Return (X, Y) of the center of cell containing provided text 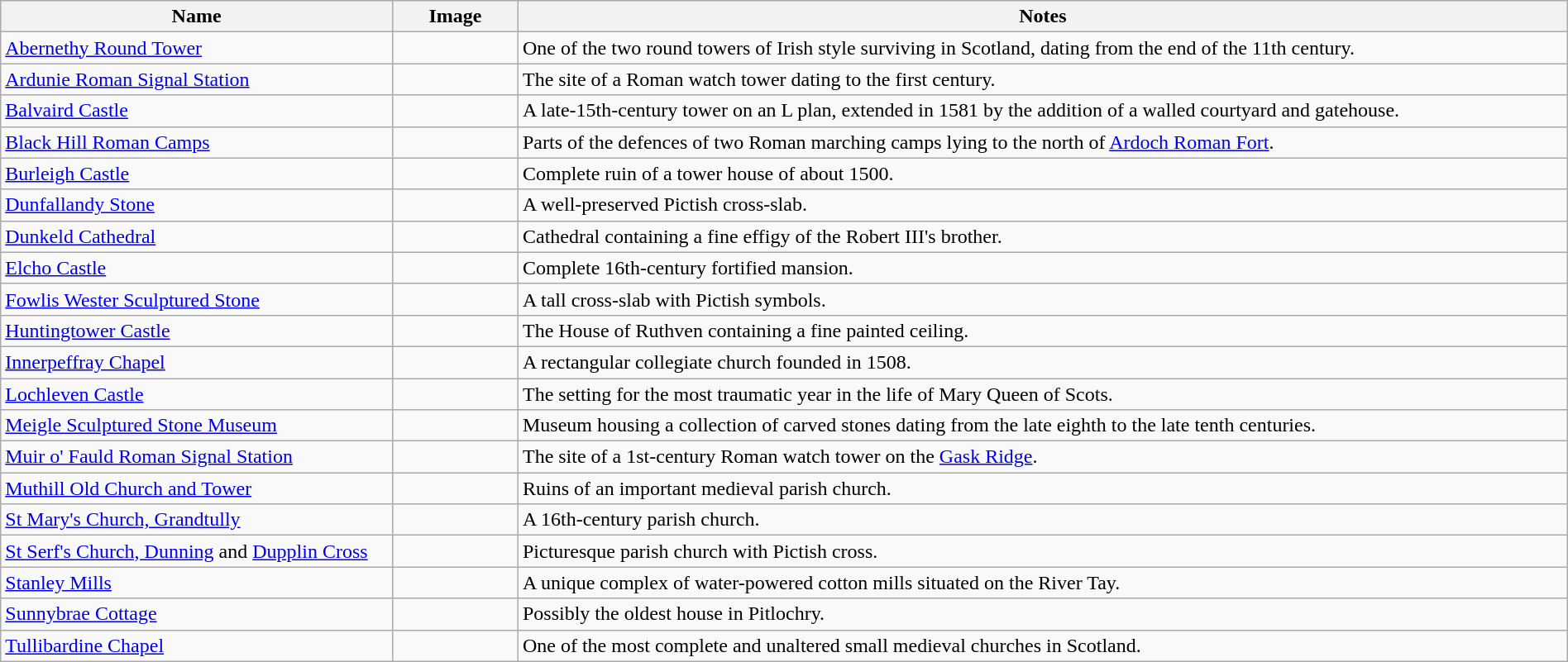
A late-15th-century tower on an L plan, extended in 1581 by the addition of a walled courtyard and gatehouse. (1042, 111)
Museum housing a collection of carved stones dating from the late eighth to the late tenth centuries. (1042, 426)
Balvaird Castle (197, 111)
Innerpeffray Chapel (197, 362)
A well-preserved Pictish cross-slab. (1042, 205)
Dunkeld Cathedral (197, 236)
Abernethy Round Tower (197, 48)
Elcho Castle (197, 268)
Dunfallandy Stone (197, 205)
Meigle Sculptured Stone Museum (197, 426)
The setting for the most traumatic year in the life of Mary Queen of Scots. (1042, 394)
The site of a Roman watch tower dating to the first century. (1042, 79)
St Serf's Church, Dunning and Dupplin Cross (197, 551)
A unique complex of water-powered cotton mills situated on the River Tay. (1042, 583)
Cathedral containing a fine effigy of the Robert III's brother. (1042, 236)
St Mary's Church, Grandtully (197, 520)
A 16th-century parish church. (1042, 520)
The House of Ruthven containing a fine painted ceiling. (1042, 331)
Muir o' Fauld Roman Signal Station (197, 457)
Tullibardine Chapel (197, 645)
Muthill Old Church and Tower (197, 488)
Picturesque parish church with Pictish cross. (1042, 551)
Fowlis Wester Sculptured Stone (197, 299)
Complete 16th-century fortified mansion. (1042, 268)
Huntingtower Castle (197, 331)
A rectangular collegiate church founded in 1508. (1042, 362)
Stanley Mills (197, 583)
Image (455, 17)
Possibly the oldest house in Pitlochry. (1042, 614)
Name (197, 17)
Notes (1042, 17)
One of the two round towers of Irish style surviving in Scotland, dating from the end of the 11th century. (1042, 48)
A tall cross-slab with Pictish symbols. (1042, 299)
Complete ruin of a tower house of about 1500. (1042, 174)
Parts of the defences of two Roman marching camps lying to the north of Ardoch Roman Fort. (1042, 142)
Lochleven Castle (197, 394)
Burleigh Castle (197, 174)
Ardunie Roman Signal Station (197, 79)
The site of a 1st-century Roman watch tower on the Gask Ridge. (1042, 457)
Black Hill Roman Camps (197, 142)
One of the most complete and unaltered small medieval churches in Scotland. (1042, 645)
Ruins of an important medieval parish church. (1042, 488)
Sunnybrae Cottage (197, 614)
